Output the (x, y) coordinate of the center of the cell containing the given text.  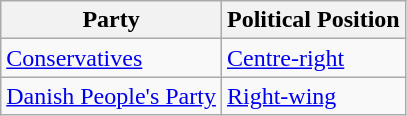
Centre-right (313, 58)
Conservatives (112, 58)
Danish People's Party (112, 96)
Party (112, 20)
Political Position (313, 20)
Right-wing (313, 96)
